Scan for the cell matching the given text and deliver its (X, Y) coordinate at center. 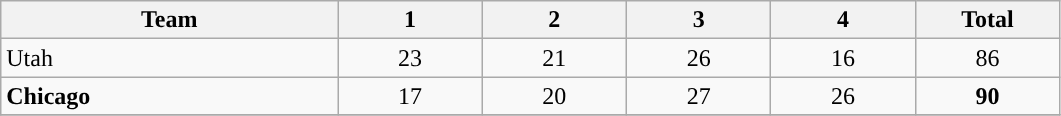
16 (843, 58)
3 (698, 20)
86 (988, 58)
Total (988, 20)
Team (170, 20)
Chicago (170, 96)
4 (843, 20)
1 (410, 20)
27 (698, 96)
23 (410, 58)
Utah (170, 58)
90 (988, 96)
17 (410, 96)
2 (554, 20)
20 (554, 96)
21 (554, 58)
